Identify which cell holds the provided text, then report its [X, Y] central coordinate. 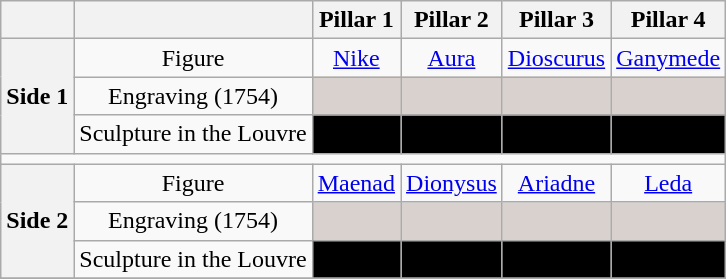
Side 1 [38, 96]
Maenad [356, 183]
Pillar 2 [452, 20]
Pillar 4 [668, 20]
Pillar 3 [556, 20]
Side 2 [38, 221]
Aura [452, 58]
Leda [668, 183]
Dioscurus [556, 58]
Pillar 1 [356, 20]
Ganymede [668, 58]
Dionysus [452, 183]
Ariadne [556, 183]
Nike [356, 58]
